Pinpoint the cell where the given text exists, returning its (X, Y) midpoint coordinate. 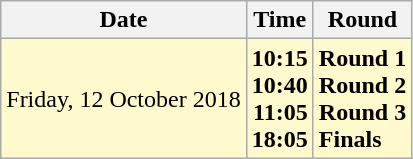
Round (362, 20)
10:1510:4011:0518:05 (280, 98)
Round 1Round 2Round 3Finals (362, 98)
Friday, 12 October 2018 (124, 98)
Time (280, 20)
Date (124, 20)
